Capture the cell that displays the provided text and extract its (X, Y) central coordinate. 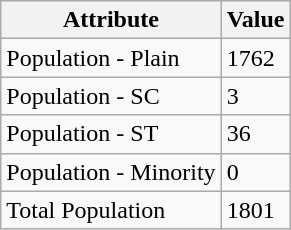
Population - ST (111, 134)
36 (256, 134)
Value (256, 20)
1762 (256, 58)
0 (256, 172)
Attribute (111, 20)
1801 (256, 210)
Population - SC (111, 96)
Population - Minority (111, 172)
Population - Plain (111, 58)
Total Population (111, 210)
3 (256, 96)
